Find where the given text appears and provide that cell's center as (X, Y) coordinate. 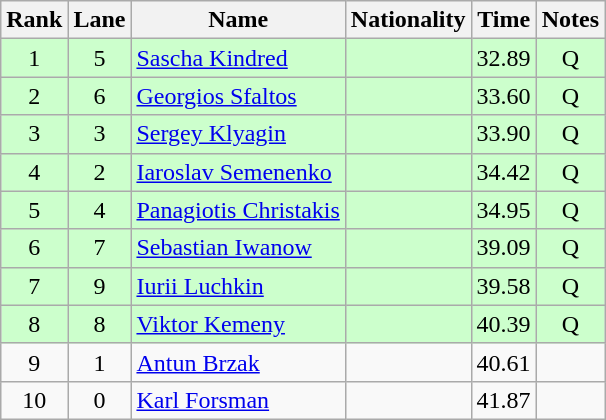
39.58 (504, 286)
Time (504, 20)
10 (34, 400)
Nationality (408, 20)
40.61 (504, 362)
33.90 (504, 134)
Iaroslav Semenenko (238, 172)
Lane (100, 20)
41.87 (504, 400)
Antun Brzak (238, 362)
Rank (34, 20)
40.39 (504, 324)
Karl Forsman (238, 400)
Sebastian Iwanow (238, 248)
33.60 (504, 96)
Sascha Kindred (238, 58)
Viktor Kemeny (238, 324)
Iurii Luchkin (238, 286)
34.95 (504, 210)
Georgios Sfaltos (238, 96)
Panagiotis Christakis (238, 210)
Sergey Klyagin (238, 134)
Notes (570, 20)
39.09 (504, 248)
0 (100, 400)
32.89 (504, 58)
34.42 (504, 172)
Name (238, 20)
